Extract the [X, Y] coordinate from the center of the cell holding the provided text.  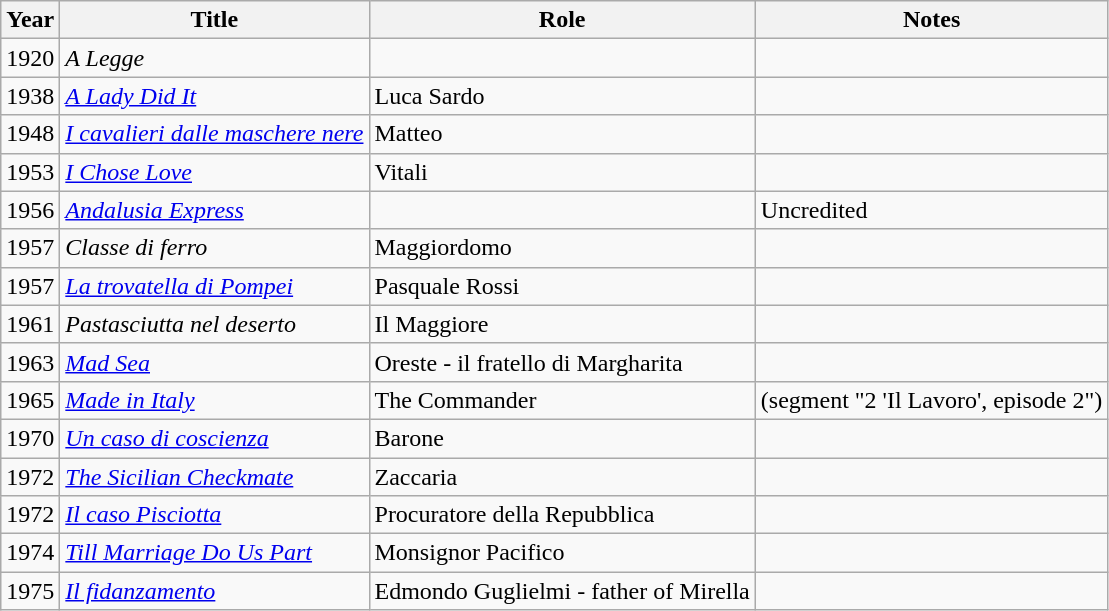
1948 [30, 134]
1961 [30, 324]
The Commander [562, 400]
1965 [30, 400]
Year [30, 20]
Un caso di coscienza [214, 438]
La trovatella di Pompei [214, 286]
A Legge [214, 58]
Barone [562, 438]
Luca Sardo [562, 96]
Mad Sea [214, 362]
Till Marriage Do Us Part [214, 553]
Il caso Pisciotta [214, 515]
Classe di ferro [214, 248]
Edmondo Guglielmi - father of Mirella [562, 591]
Zaccaria [562, 477]
Il Maggiore [562, 324]
Oreste - il fratello di Margharita [562, 362]
1938 [30, 96]
Maggiordomo [562, 248]
Role [562, 20]
Il fidanzamento [214, 591]
Made in Italy [214, 400]
I cavalieri dalle maschere nere [214, 134]
1920 [30, 58]
Title [214, 20]
Pasquale Rossi [562, 286]
(segment "2 'Il Lavoro', episode 2") [932, 400]
1975 [30, 591]
The Sicilian Checkmate [214, 477]
Andalusia Express [214, 210]
Matteo [562, 134]
I Chose Love [214, 172]
1974 [30, 553]
A Lady Did It [214, 96]
Procuratore della Repubblica [562, 515]
Vitali [562, 172]
1963 [30, 362]
Notes [932, 20]
Uncredited [932, 210]
1970 [30, 438]
Monsignor Pacifico [562, 553]
1956 [30, 210]
1953 [30, 172]
Pastasciutta nel deserto [214, 324]
